Extract the [x, y] coordinate from the center of the cell holding the provided text.  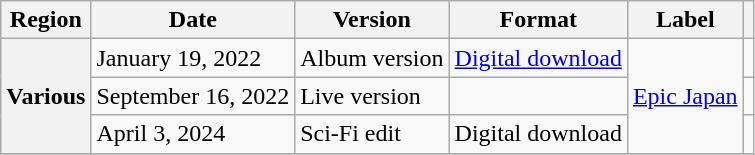
September 16, 2022 [193, 96]
Version [372, 20]
Date [193, 20]
Live version [372, 96]
April 3, 2024 [193, 134]
Album version [372, 58]
Epic Japan [685, 96]
Various [46, 96]
Region [46, 20]
Sci-Fi edit [372, 134]
Format [538, 20]
January 19, 2022 [193, 58]
Label [685, 20]
